Return the (X, Y) coordinate for the center point of the cell that contains the specified text.  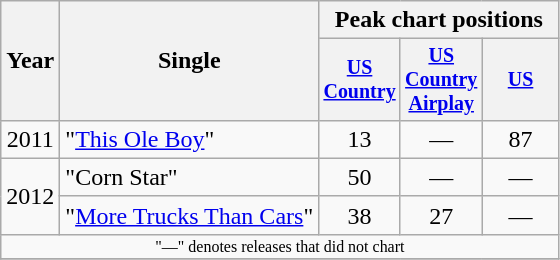
US Country (360, 80)
US (520, 80)
Year (30, 61)
2011 (30, 139)
US Country Airplay (441, 80)
38 (360, 215)
"—" denotes releases that did not chart (280, 246)
87 (520, 139)
13 (360, 139)
"Corn Star" (190, 177)
"This Ole Boy" (190, 139)
27 (441, 215)
50 (360, 177)
2012 (30, 196)
"More Trucks Than Cars" (190, 215)
Peak chart positions (439, 20)
Single (190, 61)
